Find where the given text appears and provide that cell's center as (X, Y) coordinate. 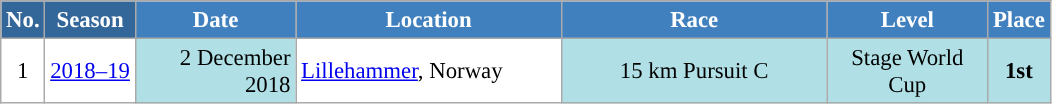
Lillehammer, Norway (429, 72)
Stage World Cup (908, 72)
Location (429, 20)
Date (216, 20)
Level (908, 20)
1st (1019, 72)
15 km Pursuit C (694, 72)
No. (23, 20)
Season (90, 20)
2 December 2018 (216, 72)
Place (1019, 20)
Race (694, 20)
1 (23, 72)
2018–19 (90, 72)
